Determine the [x, y] coordinate at the center of the cell enclosing the given text.  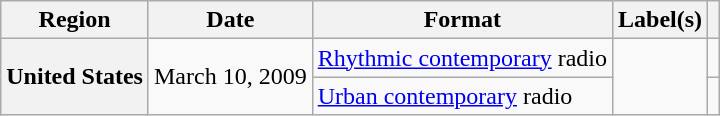
Date [230, 20]
March 10, 2009 [230, 77]
Rhythmic contemporary radio [462, 58]
United States [75, 77]
Urban contemporary radio [462, 96]
Format [462, 20]
Label(s) [660, 20]
Region [75, 20]
